Find where the given text appears and provide that cell's center as (X, Y) coordinate. 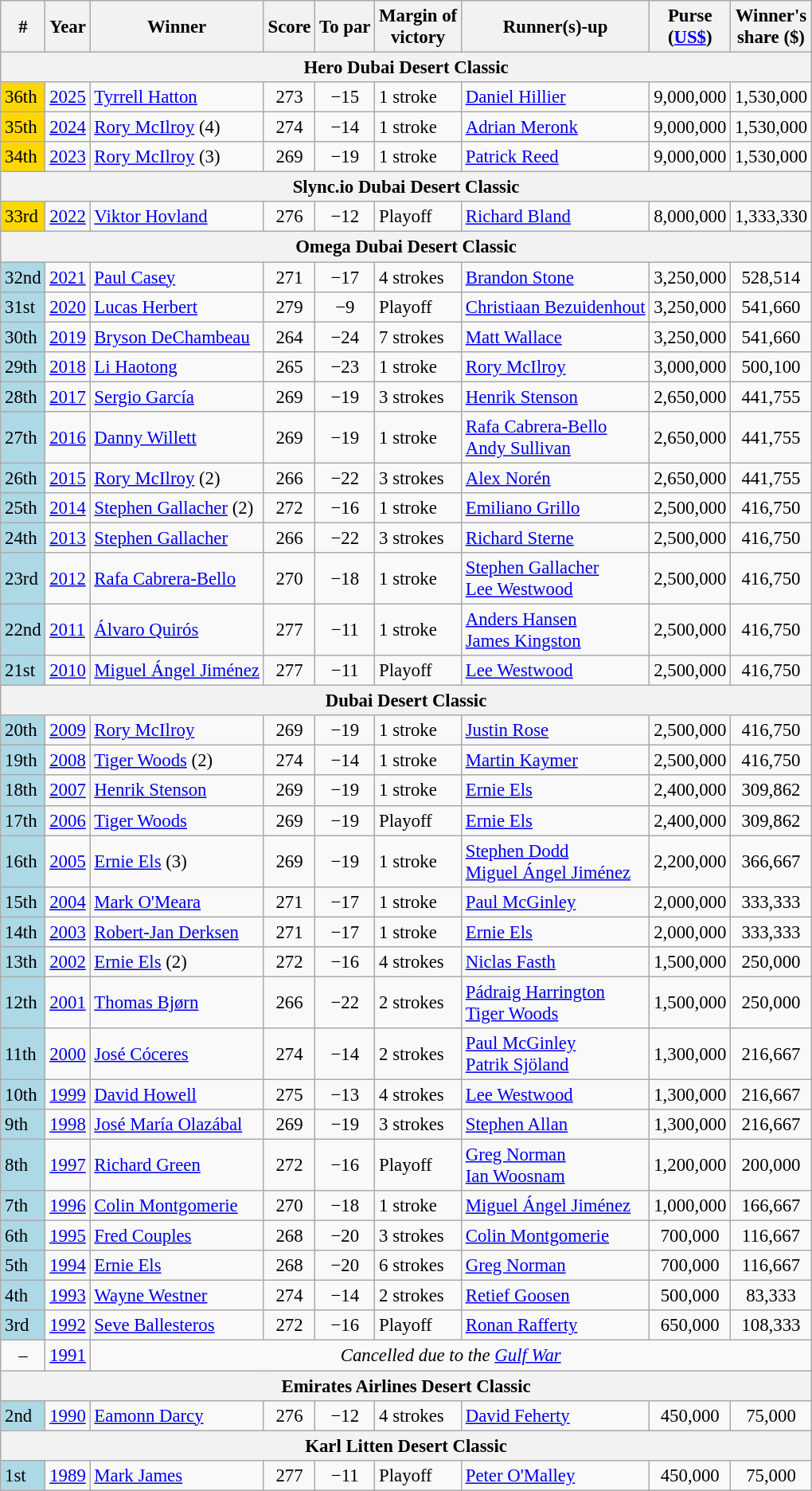
2004 (68, 902)
Alex Norén (555, 478)
2024 (68, 127)
20th (23, 730)
528,514 (771, 277)
David Howell (177, 1094)
Peter O'Malley (555, 1475)
273 (290, 97)
Stephen Gallacher (2) (177, 508)
25th (23, 508)
166,667 (771, 1206)
500,000 (690, 1296)
2012 (68, 578)
Li Haotong (177, 366)
1,000,000 (690, 1206)
1993 (68, 1296)
# (23, 27)
Greg Norman (555, 1266)
2021 (68, 277)
Mark James (177, 1475)
Adrian Meronk (555, 127)
2017 (68, 397)
36th (23, 97)
Álvaro Quirós (177, 631)
31st (23, 307)
264 (290, 337)
Runner(s)-up (555, 27)
19th (23, 761)
Cancelled due to the Gulf War (451, 1356)
1st (23, 1475)
−23 (345, 366)
21st (23, 671)
Thomas Bjørn (177, 1002)
Lucas Herbert (177, 307)
2009 (68, 730)
108,333 (771, 1326)
8,000,000 (690, 217)
Fred Couples (177, 1236)
2014 (68, 508)
6 strokes (419, 1266)
Ronan Rafferty (555, 1326)
Margin ofvictory (419, 27)
29th (23, 366)
Slync.io Dubai Desert Classic (406, 187)
David Feherty (555, 1415)
Retief Goosen (555, 1296)
17th (23, 820)
11th (23, 1055)
275 (290, 1094)
7th (23, 1206)
Purse(US$) (690, 27)
Martin Kaymer (555, 761)
1990 (68, 1415)
Emirates Airlines Desert Classic (406, 1386)
Ernie Els (2) (177, 962)
2008 (68, 761)
1,333,330 (771, 217)
Score (290, 27)
José Cóceres (177, 1055)
35th (23, 127)
Robert-Jan Derksen (177, 932)
To par (345, 27)
13th (23, 962)
Karl Litten Desert Classic (406, 1446)
26th (23, 478)
Emiliano Grillo (555, 508)
2013 (68, 538)
33rd (23, 217)
2011 (68, 631)
2015 (68, 478)
2001 (68, 1002)
8th (23, 1166)
Tiger Woods (2) (177, 761)
3,000,000 (690, 366)
2007 (68, 791)
12th (23, 1002)
– (23, 1356)
2018 (68, 366)
1,200,000 (690, 1166)
Greg Norman Ian Woosnam (555, 1166)
366,667 (771, 862)
Niclas Fasth (555, 962)
−15 (345, 97)
1996 (68, 1206)
27th (23, 438)
Paul McGinley Patrik Sjöland (555, 1055)
83,333 (771, 1296)
1998 (68, 1125)
5th (23, 1266)
32nd (23, 277)
200,000 (771, 1166)
Seve Ballesteros (177, 1326)
16th (23, 862)
Matt Wallace (555, 337)
Hero Dubai Desert Classic (406, 68)
Rafa Cabrera-Bello (177, 578)
23rd (23, 578)
−9 (345, 307)
José María Olazábal (177, 1125)
6th (23, 1236)
Paul Casey (177, 277)
15th (23, 902)
2006 (68, 820)
1994 (68, 1266)
2019 (68, 337)
34th (23, 157)
18th (23, 791)
24th (23, 538)
265 (290, 366)
2010 (68, 671)
1997 (68, 1166)
2016 (68, 438)
Ernie Els (3) (177, 862)
Mark O'Meara (177, 902)
1991 (68, 1356)
Richard Bland (555, 217)
Patrick Reed (555, 157)
7 strokes (419, 337)
2005 (68, 862)
30th (23, 337)
Justin Rose (555, 730)
3rd (23, 1326)
Dubai Desert Classic (406, 701)
10th (23, 1094)
Omega Dubai Desert Classic (406, 247)
279 (290, 307)
14th (23, 932)
1992 (68, 1326)
−13 (345, 1094)
Daniel Hillier (555, 97)
22nd (23, 631)
1995 (68, 1236)
2020 (68, 307)
Viktor Hovland (177, 217)
Rafa Cabrera-Bello Andy Sullivan (555, 438)
Rory McIlroy (3) (177, 157)
2,200,000 (690, 862)
2022 (68, 217)
Bryson DeChambeau (177, 337)
Wayne Westner (177, 1296)
Richard Sterne (555, 538)
4th (23, 1296)
650,000 (690, 1326)
Pádraig Harrington Tiger Woods (555, 1002)
2003 (68, 932)
Paul McGinley (555, 902)
Tiger Woods (177, 820)
2025 (68, 97)
Tyrrell Hatton (177, 97)
Stephen Dodd Miguel Ángel Jiménez (555, 862)
Stephen Allan (555, 1125)
28th (23, 397)
500,100 (771, 366)
Stephen Gallacher Lee Westwood (555, 578)
Sergio García (177, 397)
Richard Green (177, 1166)
Rory McIlroy (4) (177, 127)
1999 (68, 1094)
Year (68, 27)
2002 (68, 962)
Brandon Stone (555, 277)
Eamonn Darcy (177, 1415)
2023 (68, 157)
Rory McIlroy (2) (177, 478)
Christiaan Bezuidenhout (555, 307)
Winner'sshare ($) (771, 27)
2000 (68, 1055)
Winner (177, 27)
Danny Willett (177, 438)
−24 (345, 337)
9th (23, 1125)
1989 (68, 1475)
2nd (23, 1415)
Stephen Gallacher (177, 538)
Anders Hansen James Kingston (555, 631)
